Pinpoint the cell where the given text exists, returning its (X, Y) midpoint coordinate. 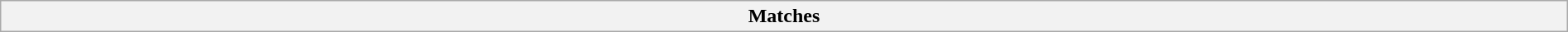
Matches (784, 16)
